Identify which cell holds the provided text, then report its (x, y) central coordinate. 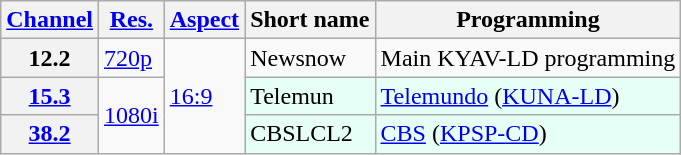
Telemun (310, 96)
CBSLCL2 (310, 134)
38.2 (50, 134)
Short name (310, 20)
Main KYAV-LD programming (528, 58)
Newsnow (310, 58)
16:9 (204, 96)
Res. (132, 20)
Telemundo (KUNA-LD) (528, 96)
Channel (50, 20)
720p (132, 58)
CBS (KPSP-CD) (528, 134)
15.3 (50, 96)
Programming (528, 20)
1080i (132, 115)
12.2 (50, 58)
Aspect (204, 20)
